Identify which cell holds the provided text, then report its [x, y] central coordinate. 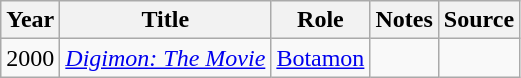
Source [478, 20]
Role [320, 20]
Notes [404, 20]
Botamon [320, 58]
Year [30, 20]
2000 [30, 58]
Title [166, 20]
Digimon: The Movie [166, 58]
